Return the [X, Y] coordinate for the center point of the cell that contains the specified text.  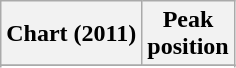
Peak position [188, 34]
Chart (2011) [72, 34]
